Identify which cell holds the provided text, then report its [x, y] central coordinate. 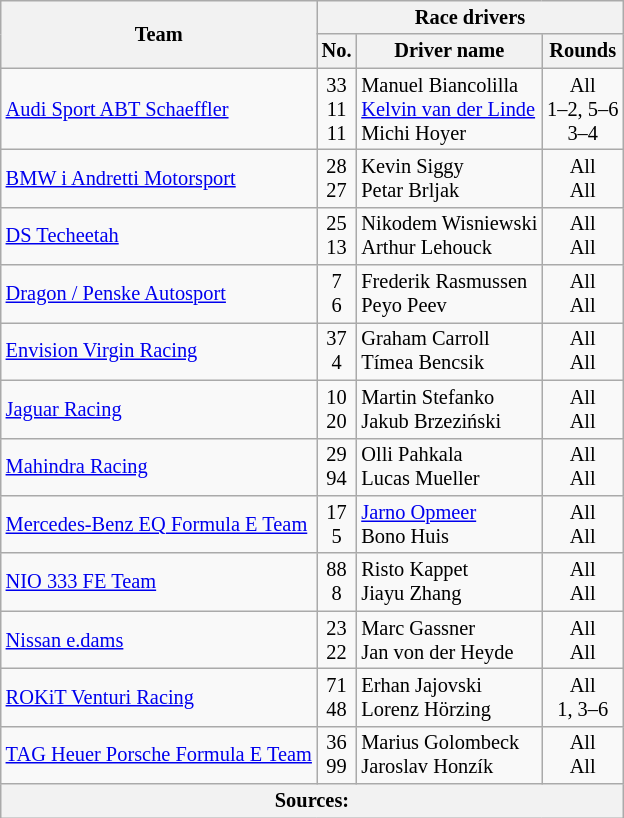
7148 [337, 697]
Envision Virgin Racing [159, 351]
Audi Sport ABT Schaeffler [159, 109]
Erhan Jajovski Lorenz Hörzing [449, 697]
Marius Golombeck Jaroslav Honzík [449, 755]
2322 [337, 640]
All1, 3–6 [582, 697]
Nissan e.dams [159, 640]
Jarno Opmeer Bono Huis [449, 524]
All1–2, 5–63–4 [582, 109]
1020 [337, 409]
BMW i Andretti Motorsport [159, 178]
No. [337, 51]
Manuel Biancolilla Kelvin van der Linde Michi Hoyer [449, 109]
76 [337, 294]
Team [159, 34]
Sources: [312, 801]
2994 [337, 467]
Mahindra Racing [159, 467]
TAG Heuer Porsche Formula E Team [159, 755]
Martin Stefanko Jakub Brzeziński [449, 409]
Rounds [582, 51]
Jaguar Racing [159, 409]
NIO 333 FE Team [159, 582]
Dragon / Penske Autosport [159, 294]
888 [337, 582]
DS Techeetah [159, 236]
Kevin Siggy Petar Brljak [449, 178]
Race drivers [470, 17]
331111 [337, 109]
2513 [337, 236]
Driver name [449, 51]
2827 [337, 178]
374 [337, 351]
175 [337, 524]
Frederik Rasmussen Peyo Peev [449, 294]
Marc Gassner Jan von der Heyde [449, 640]
3699 [337, 755]
Nikodem Wisniewski Arthur Lehouck [449, 236]
Mercedes-Benz EQ Formula E Team [159, 524]
Olli Pahkala Lucas Mueller [449, 467]
Risto Kappet Jiayu Zhang [449, 582]
Graham Carroll Tímea Bencsik [449, 351]
ROKiT Venturi Racing [159, 697]
